Capture the cell that displays the provided text and extract its (X, Y) central coordinate. 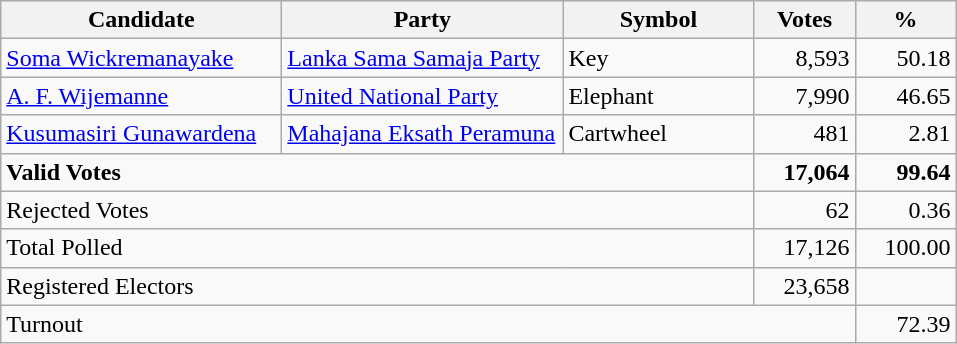
8,593 (804, 58)
Total Polled (378, 248)
Symbol (658, 20)
Soma Wickremanayake (142, 58)
17,126 (804, 248)
A. F. Wijemanne (142, 96)
Lanka Sama Samaja Party (422, 58)
50.18 (906, 58)
Kusumasiri Gunawardena (142, 134)
23,658 (804, 286)
Valid Votes (378, 172)
99.64 (906, 172)
Key (658, 58)
100.00 (906, 248)
0.36 (906, 210)
Votes (804, 20)
72.39 (906, 324)
Mahajana Eksath Peramuna (422, 134)
62 (804, 210)
17,064 (804, 172)
2.81 (906, 134)
Cartwheel (658, 134)
United National Party (422, 96)
Turnout (428, 324)
Rejected Votes (378, 210)
Registered Electors (378, 286)
% (906, 20)
Elephant (658, 96)
481 (804, 134)
7,990 (804, 96)
Party (422, 20)
Candidate (142, 20)
46.65 (906, 96)
